Locate the cell with the specified text and output its [X, Y] center coordinate. 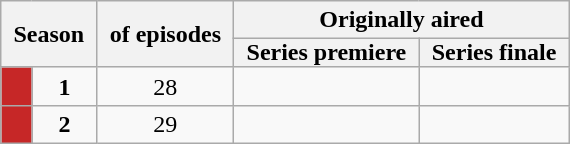
Series finale [494, 53]
28 [166, 86]
Originally aired [402, 20]
2 [64, 124]
Series premiere [326, 53]
Season [49, 34]
29 [166, 124]
1 [64, 86]
of episodes [166, 34]
